Return [X, Y] of the center of cell containing provided text 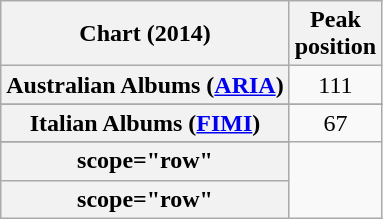
Australian Albums (ARIA) [145, 85]
111 [335, 85]
67 [335, 123]
Chart (2014) [145, 34]
Peakposition [335, 34]
Italian Albums (FIMI) [145, 123]
